From the cell containing the given text, extract its center point as [X, Y] coordinate. 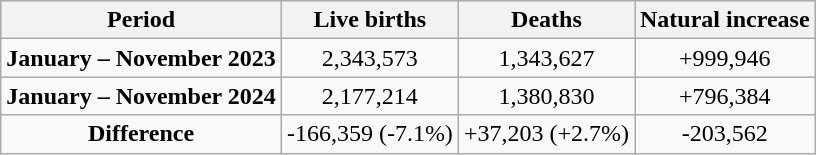
+37,203 (+2.7%) [546, 134]
Difference [142, 134]
January – November 2023 [142, 58]
-203,562 [724, 134]
Deaths [546, 20]
2,177,214 [370, 96]
January – November 2024 [142, 96]
1,343,627 [546, 58]
+796,384 [724, 96]
2,343,573 [370, 58]
+999,946 [724, 58]
Period [142, 20]
Live births [370, 20]
1,380,830 [546, 96]
Natural increase [724, 20]
-166,359 (-7.1%) [370, 134]
